Detect which cell encompasses the target text, then output its (x, y) center coordinate. 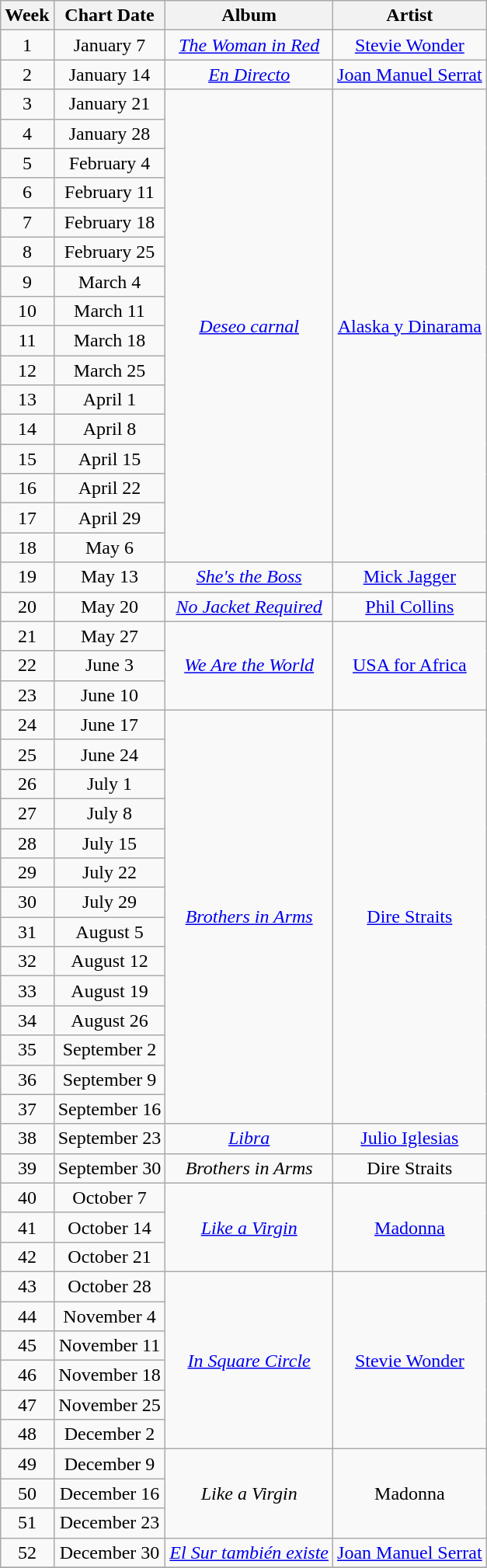
January 7 (110, 45)
January 28 (110, 134)
February 4 (110, 163)
September 2 (110, 1050)
June 3 (110, 666)
48 (27, 1434)
8 (27, 252)
9 (27, 281)
April 29 (110, 518)
Mick Jagger (410, 577)
She's the Boss (249, 577)
USA for Africa (410, 666)
21 (27, 636)
No Jacket Required (249, 607)
November 4 (110, 1316)
33 (27, 991)
16 (27, 488)
13 (27, 400)
July 1 (110, 784)
40 (27, 1198)
17 (27, 518)
11 (27, 340)
12 (27, 370)
August 5 (110, 932)
3 (27, 104)
46 (27, 1375)
February 11 (110, 193)
Libra (249, 1139)
24 (27, 725)
September 23 (110, 1139)
47 (27, 1405)
25 (27, 754)
6 (27, 193)
March 11 (110, 311)
October 21 (110, 1257)
10 (27, 311)
20 (27, 607)
52 (27, 1552)
32 (27, 961)
November 25 (110, 1405)
Week (27, 16)
27 (27, 813)
En Directo (249, 75)
44 (27, 1316)
45 (27, 1346)
December 30 (110, 1552)
Phil Collins (410, 607)
February 18 (110, 222)
Chart Date (110, 16)
36 (27, 1080)
5 (27, 163)
August 12 (110, 961)
50 (27, 1493)
31 (27, 932)
July 8 (110, 813)
30 (27, 902)
May 6 (110, 548)
41 (27, 1227)
49 (27, 1464)
39 (27, 1168)
34 (27, 1020)
1 (27, 45)
September 16 (110, 1109)
March 18 (110, 340)
October 7 (110, 1198)
37 (27, 1109)
March 4 (110, 281)
38 (27, 1139)
Julio Iglesias (410, 1139)
Album (249, 16)
43 (27, 1286)
May 13 (110, 577)
October 14 (110, 1227)
April 1 (110, 400)
28 (27, 843)
July 22 (110, 873)
February 25 (110, 252)
November 11 (110, 1346)
September 30 (110, 1168)
December 16 (110, 1493)
December 2 (110, 1434)
15 (27, 459)
June 17 (110, 725)
4 (27, 134)
May 27 (110, 636)
35 (27, 1050)
June 10 (110, 695)
August 26 (110, 1020)
April 22 (110, 488)
7 (27, 222)
July 15 (110, 843)
November 18 (110, 1375)
December 23 (110, 1523)
April 15 (110, 459)
Artist (410, 16)
Alaska y Dinarama (410, 326)
March 25 (110, 370)
The Woman in Red (249, 45)
January 21 (110, 104)
Deseo carnal (249, 326)
In Square Circle (249, 1360)
September 9 (110, 1080)
El Sur también existe (249, 1552)
22 (27, 666)
2 (27, 75)
April 8 (110, 429)
19 (27, 577)
51 (27, 1523)
July 29 (110, 902)
18 (27, 548)
August 19 (110, 991)
26 (27, 784)
29 (27, 873)
October 28 (110, 1286)
23 (27, 695)
January 14 (110, 75)
December 9 (110, 1464)
14 (27, 429)
42 (27, 1257)
June 24 (110, 754)
We Are the World (249, 666)
May 20 (110, 607)
